Locate the cell with the specified text and output its (x, y) center coordinate. 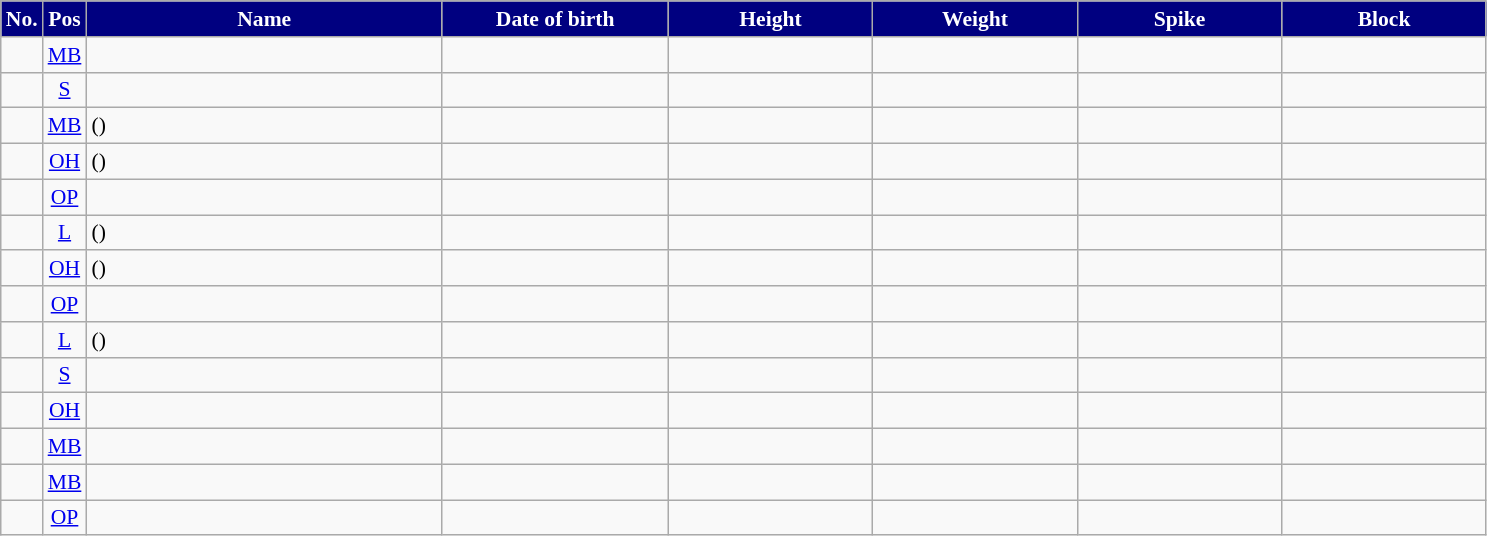
Height (770, 19)
No. (22, 19)
Date of birth (555, 19)
Pos (65, 19)
Spike (1180, 19)
Name (264, 19)
Weight (976, 19)
Block (1384, 19)
